Find where the given text appears and provide that cell's center as [x, y] coordinate. 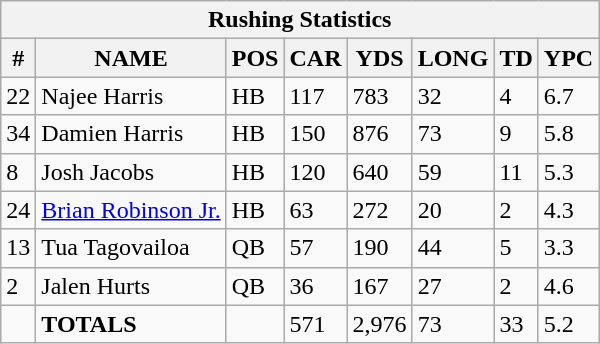
11 [516, 172]
34 [18, 134]
6.7 [568, 96]
Rushing Statistics [300, 20]
5.2 [568, 324]
32 [453, 96]
5.8 [568, 134]
LONG [453, 58]
4 [516, 96]
63 [316, 210]
20 [453, 210]
44 [453, 248]
Damien Harris [131, 134]
POS [255, 58]
TOTALS [131, 324]
Najee Harris [131, 96]
NAME [131, 58]
36 [316, 286]
190 [380, 248]
27 [453, 286]
YPC [568, 58]
9 [516, 134]
57 [316, 248]
YDS [380, 58]
13 [18, 248]
3.3 [568, 248]
Josh Jacobs [131, 172]
# [18, 58]
783 [380, 96]
120 [316, 172]
59 [453, 172]
876 [380, 134]
8 [18, 172]
22 [18, 96]
272 [380, 210]
24 [18, 210]
5.3 [568, 172]
640 [380, 172]
117 [316, 96]
Jalen Hurts [131, 286]
TD [516, 58]
Tua Tagovailoa [131, 248]
167 [380, 286]
33 [516, 324]
571 [316, 324]
2,976 [380, 324]
150 [316, 134]
4.3 [568, 210]
5 [516, 248]
4.6 [568, 286]
Brian Robinson Jr. [131, 210]
CAR [316, 58]
